Output the (x, y) coordinate of the center of the cell containing the given text.  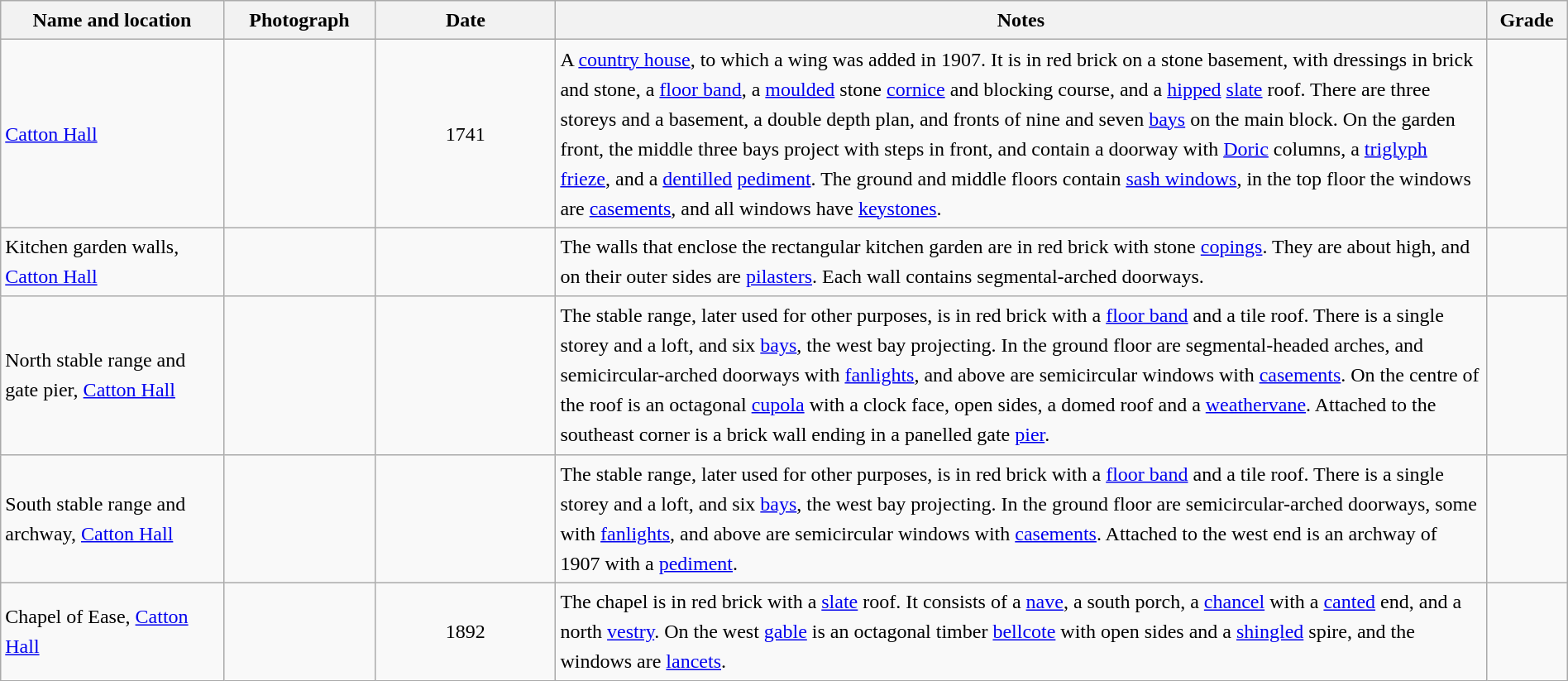
Catton Hall (112, 134)
Date (466, 20)
1741 (466, 134)
Kitchen garden walls, Catton Hall (112, 261)
Name and location (112, 20)
Grade (1527, 20)
1892 (466, 632)
Photograph (299, 20)
North stable range and gate pier, Catton Hall (112, 376)
Notes (1021, 20)
South stable range and archway, Catton Hall (112, 518)
Chapel of Ease, Catton Hall (112, 632)
